Return the [x, y] coordinate for the center point of the cell that contains the specified text.  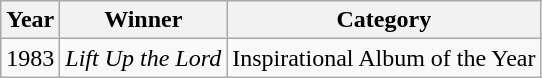
Year [30, 20]
Winner [144, 20]
Category [384, 20]
1983 [30, 58]
Inspirational Album of the Year [384, 58]
Lift Up the Lord [144, 58]
